Find where the given text appears and provide that cell's center as [x, y] coordinate. 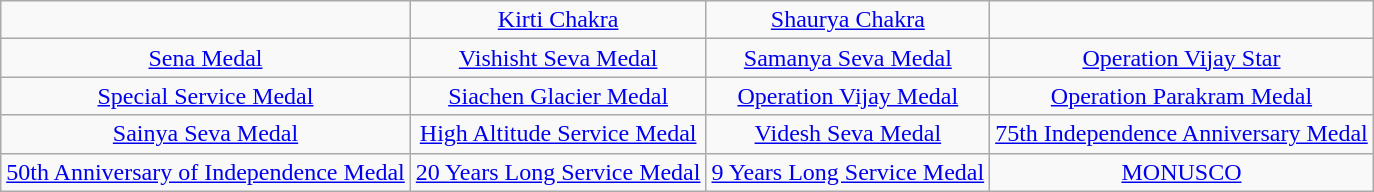
75th Independence Anniversary Medal [1182, 134]
MONUSCO [1182, 172]
Sainya Seva Medal [206, 134]
Sena Medal [206, 58]
Videsh Seva Medal [848, 134]
Vishisht Seva Medal [558, 58]
50th Anniversary of Independence Medal [206, 172]
Kirti Chakra [558, 20]
Shaurya Chakra [848, 20]
High Altitude Service Medal [558, 134]
Special Service Medal [206, 96]
9 Years Long Service Medal [848, 172]
20 Years Long Service Medal [558, 172]
Samanya Seva Medal [848, 58]
Siachen Glacier Medal [558, 96]
Operation Parakram Medal [1182, 96]
Operation Vijay Star [1182, 58]
Operation Vijay Medal [848, 96]
